Determine the [x, y] coordinate at the center of the cell enclosing the given text.  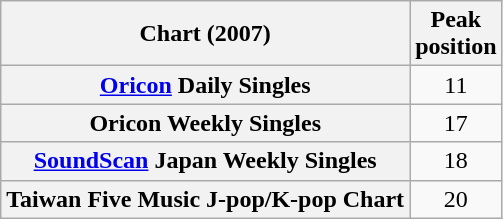
20 [456, 199]
Oricon Daily Singles [206, 85]
SoundScan Japan Weekly Singles [206, 161]
11 [456, 85]
Taiwan Five Music J-pop/K-pop Chart [206, 199]
Chart (2007) [206, 34]
18 [456, 161]
Oricon Weekly Singles [206, 123]
17 [456, 123]
Peakposition [456, 34]
